Locate the cell with the specified text and output its [x, y] center coordinate. 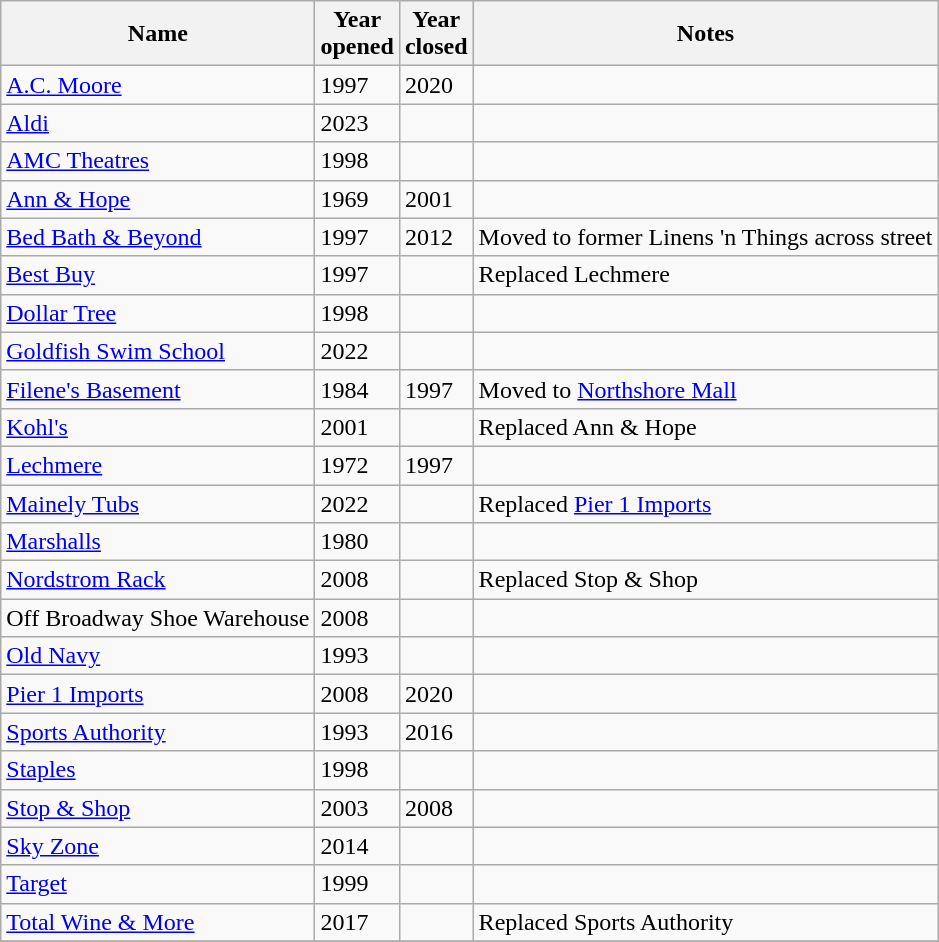
Stop & Shop [158, 808]
Goldfish Swim School [158, 351]
Staples [158, 770]
Sky Zone [158, 846]
2003 [357, 808]
Name [158, 34]
Nordstrom Rack [158, 580]
2017 [357, 922]
Bed Bath & Beyond [158, 237]
2014 [357, 846]
1980 [357, 542]
Old Navy [158, 656]
Off Broadway Shoe Warehouse [158, 618]
Yearclosed [436, 34]
Ann & Hope [158, 199]
Replaced Ann & Hope [706, 427]
1972 [357, 465]
Replaced Pier 1 Imports [706, 503]
Replaced Stop & Shop [706, 580]
1984 [357, 389]
1969 [357, 199]
A.C. Moore [158, 85]
2023 [357, 123]
Lechmere [158, 465]
Kohl's [158, 427]
Mainely Tubs [158, 503]
2016 [436, 732]
Notes [706, 34]
Replaced Lechmere [706, 275]
Dollar Tree [158, 313]
Filene's Basement [158, 389]
Aldi [158, 123]
Marshalls [158, 542]
Sports Authority [158, 732]
Best Buy [158, 275]
2012 [436, 237]
Moved to former Linens 'n Things across street [706, 237]
Moved to Northshore Mall [706, 389]
Yearopened [357, 34]
1999 [357, 884]
Target [158, 884]
AMC Theatres [158, 161]
Replaced Sports Authority [706, 922]
Total Wine & More [158, 922]
Pier 1 Imports [158, 694]
